Return (X, Y) of the center of cell containing provided text 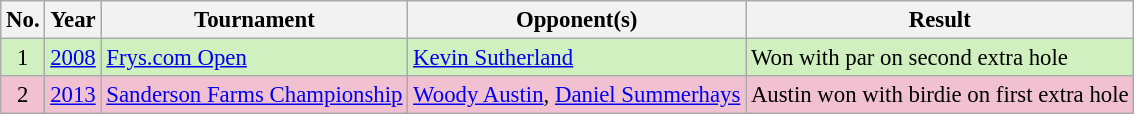
2 (23, 95)
Frys.com Open (254, 58)
1 (23, 58)
Tournament (254, 20)
Result (940, 20)
Kevin Sutherland (577, 58)
Woody Austin, Daniel Summerhays (577, 95)
Opponent(s) (577, 20)
No. (23, 20)
Won with par on second extra hole (940, 58)
Austin won with birdie on first extra hole (940, 95)
Year (73, 20)
2013 (73, 95)
2008 (73, 58)
Sanderson Farms Championship (254, 95)
